Find where the given text appears and provide that cell's center as (x, y) coordinate. 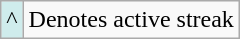
Denotes active streak (131, 20)
^ (12, 20)
